Scan for the cell matching the given text and deliver its [X, Y] coordinate at center. 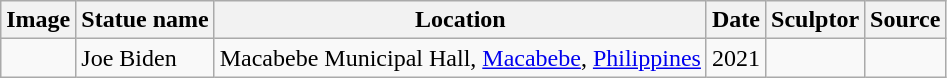
Macabebe Municipal Hall, Macabebe, Philippines [460, 58]
Location [460, 20]
Date [736, 20]
Image [38, 20]
Sculptor [816, 20]
2021 [736, 58]
Statue name [145, 20]
Source [906, 20]
Joe Biden [145, 58]
